Capture the cell that displays the provided text and extract its [X, Y] central coordinate. 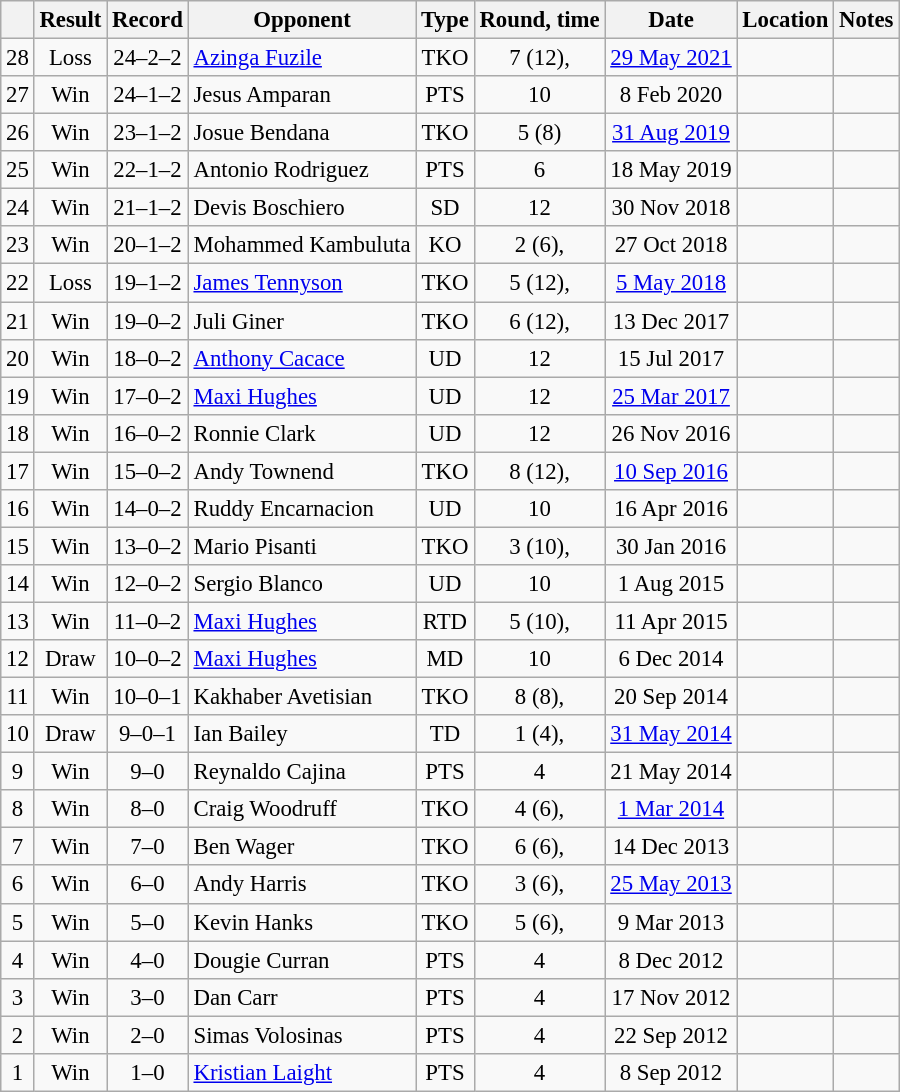
Mohammed Kambuluta [302, 245]
KO [445, 245]
23–1–2 [148, 133]
8 Sep 2012 [671, 1073]
Location [786, 20]
30 Nov 2018 [671, 208]
24 [18, 208]
Ruddy Encarnacion [302, 509]
Dougie Curran [302, 960]
17 [18, 471]
9–0–1 [148, 734]
Juli Giner [302, 321]
26 Nov 2016 [671, 433]
21–1–2 [148, 208]
Kristian Laight [302, 1073]
14 [18, 584]
4 (6), [540, 809]
16–0–2 [148, 433]
15–0–2 [148, 471]
Ben Wager [302, 847]
9–0 [148, 772]
20 Sep 2014 [671, 697]
7–0 [148, 847]
3 (10), [540, 546]
Kevin Hanks [302, 922]
22–1–2 [148, 170]
17–0–2 [148, 396]
30 Jan 2016 [671, 546]
5–0 [148, 922]
Reynaldo Cajina [302, 772]
19 [18, 396]
10–0–2 [148, 659]
23 [18, 245]
15 Jul 2017 [671, 358]
Devis Boschiero [302, 208]
10–0–1 [148, 697]
3–0 [148, 997]
Sergio Blanco [302, 584]
25 May 2013 [671, 885]
Antonio Rodriguez [302, 170]
Ronnie Clark [302, 433]
21 [18, 321]
Anthony Cacace [302, 358]
11–0–2 [148, 621]
Andy Townend [302, 471]
13 [18, 621]
5 (10), [540, 621]
20–1–2 [148, 245]
6 (6), [540, 847]
Round, time [540, 20]
16 [18, 509]
2 (6), [540, 245]
24–1–2 [148, 95]
TD [445, 734]
6 Dec 2014 [671, 659]
Opponent [302, 20]
17 Nov 2012 [671, 997]
5 [18, 922]
31 Aug 2019 [671, 133]
1–0 [148, 1073]
2–0 [148, 1035]
7 [18, 847]
14 Dec 2013 [671, 847]
9 Mar 2013 [671, 922]
5 May 2018 [671, 283]
3 (6), [540, 885]
6–0 [148, 885]
MD [445, 659]
Type [445, 20]
Andy Harris [302, 885]
Notes [866, 20]
16 Apr 2016 [671, 509]
8 Dec 2012 [671, 960]
15 [18, 546]
11 [18, 697]
21 May 2014 [671, 772]
18–0–2 [148, 358]
8 (8), [540, 697]
20 [18, 358]
25 Mar 2017 [671, 396]
Jesus Amparan [302, 95]
RTD [445, 621]
5 (6), [540, 922]
8–0 [148, 809]
13–0–2 [148, 546]
26 [18, 133]
3 [18, 997]
SD [445, 208]
27 Oct 2018 [671, 245]
1 Aug 2015 [671, 584]
Kakhaber Avetisian [302, 697]
27 [18, 95]
8 Feb 2020 [671, 95]
7 (12), [540, 58]
4–0 [148, 960]
25 [18, 170]
James Tennyson [302, 283]
6 (12), [540, 321]
12–0–2 [148, 584]
5 (8) [540, 133]
Craig Woodruff [302, 809]
Ian Bailey [302, 734]
5 (12), [540, 283]
Josue Bendana [302, 133]
13 Dec 2017 [671, 321]
Mario Pisanti [302, 546]
19–0–2 [148, 321]
24–2–2 [148, 58]
Azinga Fuzile [302, 58]
8 [18, 809]
Dan Carr [302, 997]
1 [18, 1073]
Record [148, 20]
22 [18, 283]
31 May 2014 [671, 734]
29 May 2021 [671, 58]
14–0–2 [148, 509]
8 (12), [540, 471]
Date [671, 20]
9 [18, 772]
Simas Volosinas [302, 1035]
2 [18, 1035]
Result [70, 20]
18 [18, 433]
28 [18, 58]
1 (4), [540, 734]
22 Sep 2012 [671, 1035]
19–1–2 [148, 283]
10 Sep 2016 [671, 471]
1 Mar 2014 [671, 809]
11 Apr 2015 [671, 621]
18 May 2019 [671, 170]
